Capture the cell that displays the provided text and extract its (X, Y) central coordinate. 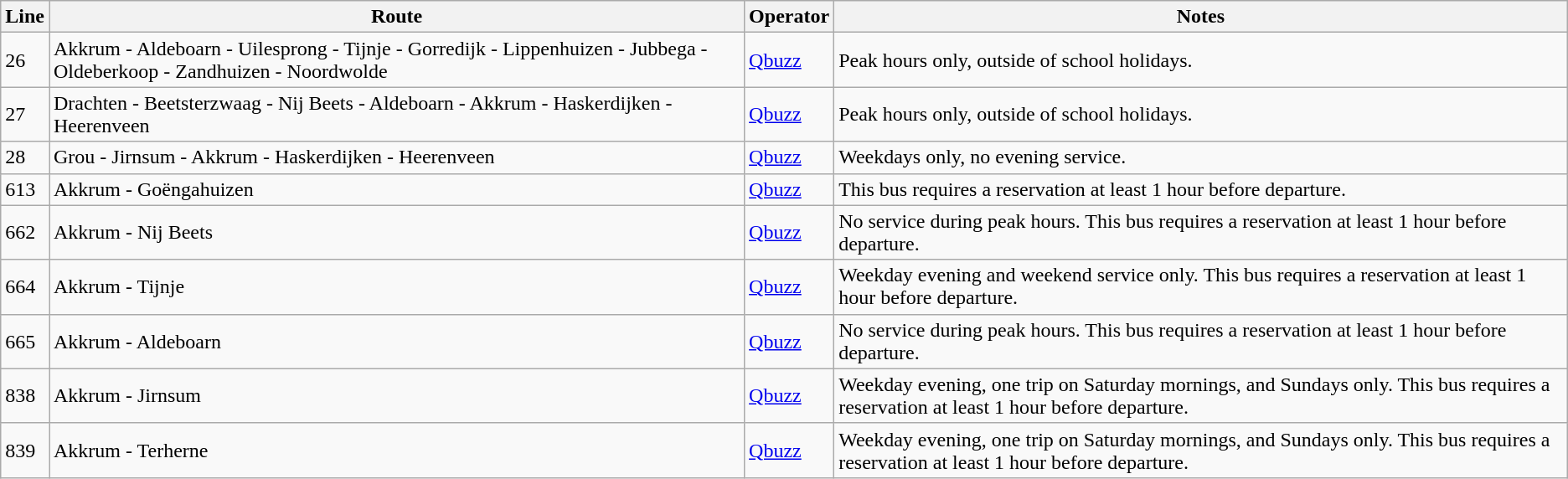
Akkrum - Jirnsum (396, 395)
Notes (1201, 17)
613 (25, 189)
839 (25, 451)
Akkrum - Aldeboarn - Uilesprong - Tijnje - Gorredijk - Lippenhuizen - Jubbega - Oldeberkoop - Zandhuizen - Noordwolde (396, 60)
Operator (789, 17)
Akkrum - Tijnje (396, 286)
28 (25, 157)
838 (25, 395)
Drachten - Beetsterzwaag - Nij Beets - Aldeboarn - Akkrum - Haskerdijken - Heerenveen (396, 114)
Akkrum - Aldeboarn (396, 342)
662 (25, 233)
26 (25, 60)
27 (25, 114)
Akkrum - Terherne (396, 451)
665 (25, 342)
Grou - Jirnsum - Akkrum - Haskerdijken - Heerenveen (396, 157)
Route (396, 17)
664 (25, 286)
Akkrum - Nij Beets (396, 233)
Weekday evening and weekend service only. This bus requires a reservation at least 1 hour before departure. (1201, 286)
This bus requires a reservation at least 1 hour before departure. (1201, 189)
Line (25, 17)
Akkrum - Goëngahuizen (396, 189)
Weekdays only, no evening service. (1201, 157)
